Determine the (x, y) coordinate at the center of the cell enclosing the given text.  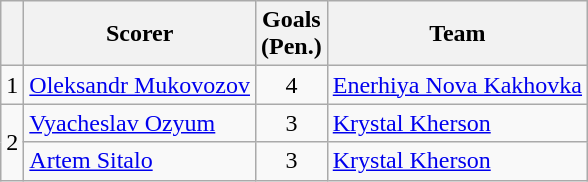
Artem Sitalo (140, 161)
Scorer (140, 34)
Oleksandr Mukovozov (140, 85)
Enerhiya Nova Kakhovka (457, 85)
Vyacheslav Ozyum (140, 123)
1 (12, 85)
4 (292, 85)
2 (12, 142)
Goals(Pen.) (292, 34)
Team (457, 34)
